Capture the cell that displays the provided text and extract its [X, Y] central coordinate. 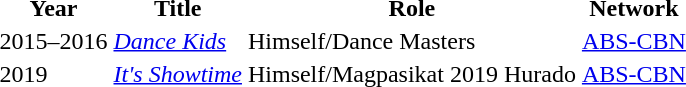
Dance Kids [178, 41]
Himself/Dance Masters [412, 41]
